Extract the [x, y] coordinate from the center of the cell holding the provided text.  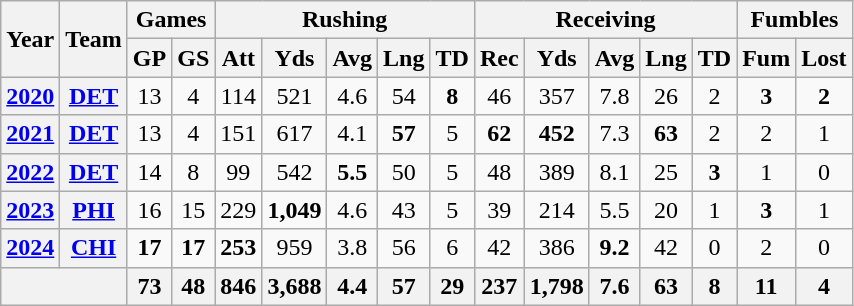
2020 [30, 96]
846 [238, 286]
14 [149, 172]
389 [556, 172]
2022 [30, 172]
39 [499, 210]
50 [404, 172]
2023 [30, 210]
1,049 [294, 210]
15 [194, 210]
6 [452, 248]
617 [294, 134]
Rec [499, 58]
452 [556, 134]
2024 [30, 248]
20 [666, 210]
3,688 [294, 286]
Lost [824, 58]
16 [149, 210]
7.8 [614, 96]
2021 [30, 134]
26 [666, 96]
43 [404, 210]
151 [238, 134]
114 [238, 96]
7.6 [614, 286]
CHI [94, 248]
Fum [766, 58]
73 [149, 286]
Att [238, 58]
214 [556, 210]
4.1 [352, 134]
GP [149, 58]
9.2 [614, 248]
229 [238, 210]
4.4 [352, 286]
Receiving [605, 20]
Rushing [345, 20]
542 [294, 172]
8.1 [614, 172]
29 [452, 286]
959 [294, 248]
386 [556, 248]
1,798 [556, 286]
3.8 [352, 248]
PHI [94, 210]
Year [30, 39]
521 [294, 96]
Games [170, 20]
54 [404, 96]
62 [499, 134]
11 [766, 286]
253 [238, 248]
25 [666, 172]
Fumbles [794, 20]
46 [499, 96]
GS [194, 58]
237 [499, 286]
357 [556, 96]
99 [238, 172]
56 [404, 248]
7.3 [614, 134]
Team [94, 39]
